Return the (X, Y) coordinate for the center point of the cell that contains the specified text.  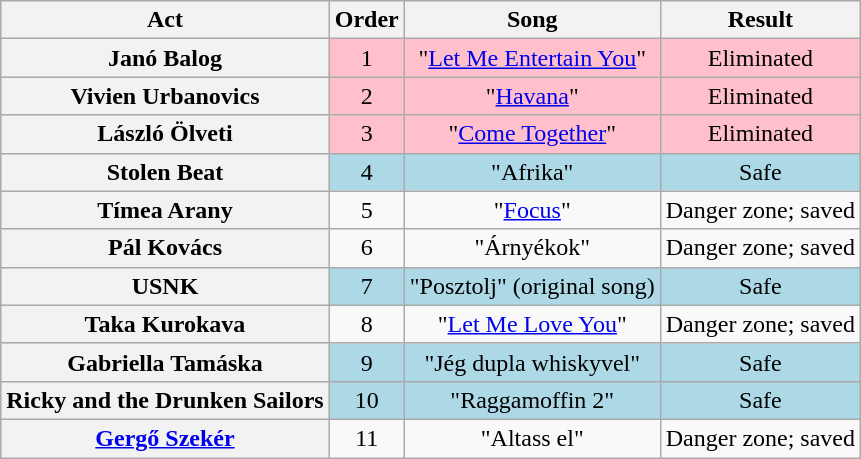
Stolen Beat (165, 172)
"Let Me Love You" (532, 324)
Gergő Szekér (165, 438)
"Focus" (532, 210)
Taka Kurokava (165, 324)
Pál Kovács (165, 248)
7 (366, 286)
6 (366, 248)
Gabriella Tamáska (165, 362)
3 (366, 134)
10 (366, 400)
9 (366, 362)
Vivien Urbanovics (165, 96)
8 (366, 324)
Song (532, 20)
"Jég dupla whiskyvel" (532, 362)
"Altass el" (532, 438)
4 (366, 172)
"Árnyékok" (532, 248)
"Havana" (532, 96)
Act (165, 20)
Janó Balog (165, 58)
"Let Me Entertain You" (532, 58)
1 (366, 58)
5 (366, 210)
Order (366, 20)
"Come Together" (532, 134)
11 (366, 438)
USNK (165, 286)
"Afrika" (532, 172)
Result (760, 20)
László Ölveti (165, 134)
2 (366, 96)
Tímea Arany (165, 210)
"Raggamoffin 2" (532, 400)
"Posztolj" (original song) (532, 286)
Ricky and the Drunken Sailors (165, 400)
